Locate the cell with the specified text and output its [x, y] center coordinate. 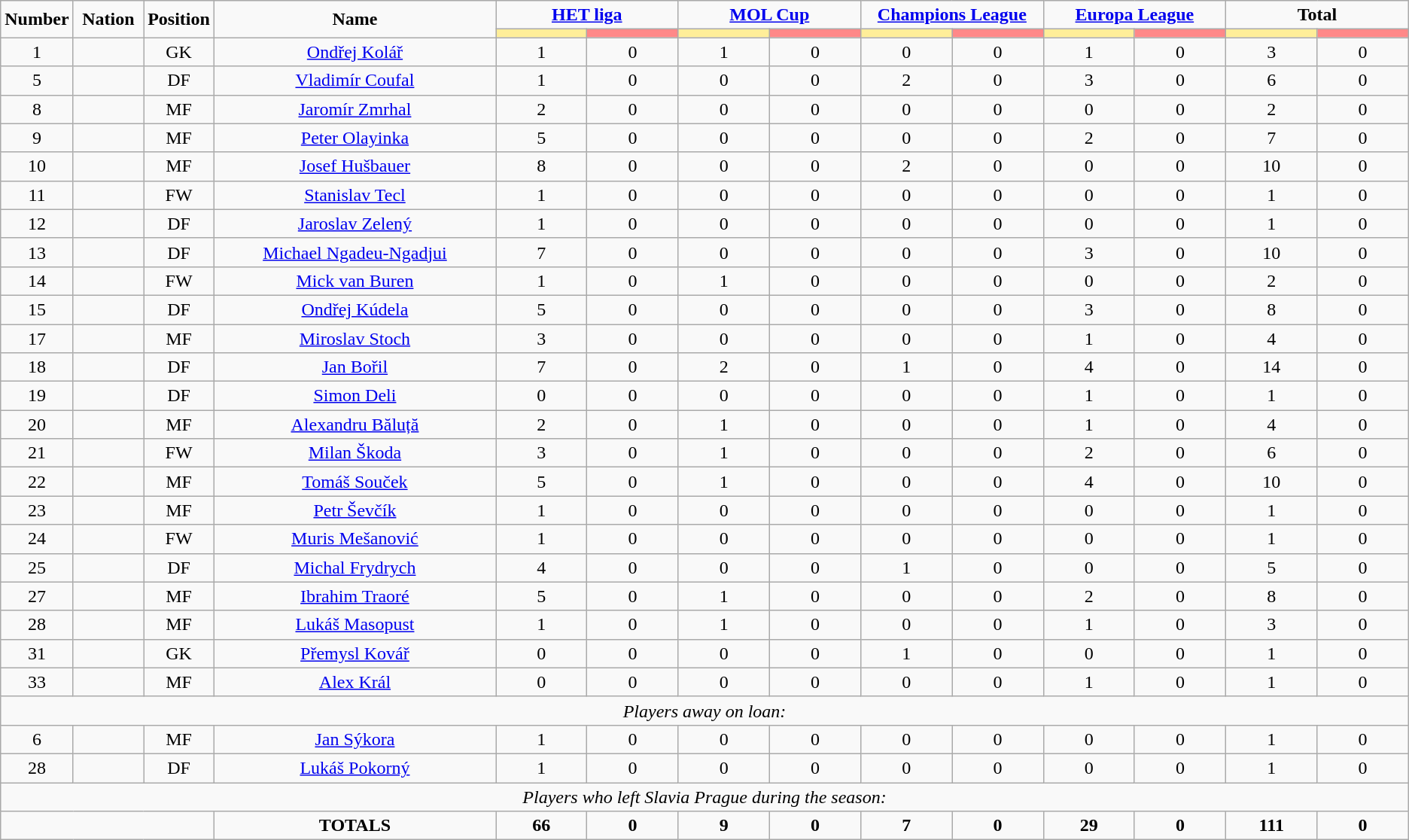
Simon Deli [355, 396]
Petr Ševčík [355, 510]
111 [1272, 826]
21 [37, 453]
29 [1088, 826]
11 [37, 195]
Europa League [1135, 15]
23 [37, 510]
Muris Mešanović [355, 539]
TOTALS [355, 826]
Tomáš Souček [355, 482]
Jan Bořil [355, 367]
Position [179, 20]
Ondřej Kolář [355, 52]
HET liga [587, 15]
Jaromír Zmrhal [355, 109]
Lukáš Pokorný [355, 768]
Michael Ngadeu-Ngadjui [355, 252]
Milan Škoda [355, 453]
Jaroslav Zelený [355, 224]
Players who left Slavia Prague during the season: [704, 797]
Jan Sýkora [355, 739]
19 [37, 396]
17 [37, 338]
Přemysl Kovář [355, 653]
Michal Frydrych [355, 568]
18 [37, 367]
31 [37, 653]
Ondřej Kúdela [355, 309]
33 [37, 682]
Total [1317, 15]
22 [37, 482]
Players away on loan: [704, 711]
Miroslav Stoch [355, 338]
66 [540, 826]
Nation [108, 20]
Stanislav Tecl [355, 195]
Mick van Buren [355, 281]
Number [37, 20]
20 [37, 425]
Ibrahim Traoré [355, 596]
Lukáš Masopust [355, 625]
15 [37, 309]
Name [355, 20]
25 [37, 568]
12 [37, 224]
Alexandru Băluță [355, 425]
24 [37, 539]
Peter Olayinka [355, 138]
Vladimír Coufal [355, 81]
MOL Cup [769, 15]
Josef Hušbauer [355, 166]
13 [37, 252]
Alex Král [355, 682]
27 [37, 596]
Champions League [953, 15]
